Search for the cell housing the specified text and yield its (X, Y) center coordinate. 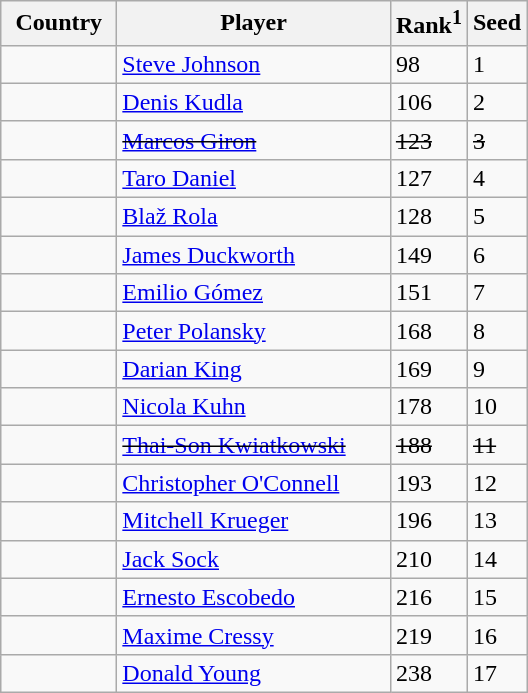
Donald Young (254, 673)
128 (428, 217)
216 (428, 597)
5 (496, 217)
Rank1 (428, 24)
Emilio Gómez (254, 293)
6 (496, 255)
Christopher O'Connell (254, 483)
Thai-Son Kwiatkowski (254, 445)
Blaž Rola (254, 217)
219 (428, 635)
178 (428, 407)
Maxime Cressy (254, 635)
Steve Johnson (254, 64)
4 (496, 178)
168 (428, 331)
2 (496, 102)
Nicola Kuhn (254, 407)
Seed (496, 24)
169 (428, 369)
3 (496, 140)
17 (496, 673)
Player (254, 24)
15 (496, 597)
210 (428, 559)
188 (428, 445)
Country (59, 24)
151 (428, 293)
10 (496, 407)
Jack Sock (254, 559)
7 (496, 293)
16 (496, 635)
1 (496, 64)
12 (496, 483)
123 (428, 140)
13 (496, 521)
James Duckworth (254, 255)
Ernesto Escobedo (254, 597)
149 (428, 255)
9 (496, 369)
106 (428, 102)
Taro Daniel (254, 178)
11 (496, 445)
Marcos Giron (254, 140)
196 (428, 521)
238 (428, 673)
Denis Kudla (254, 102)
Darian King (254, 369)
98 (428, 64)
127 (428, 178)
193 (428, 483)
Peter Polansky (254, 331)
14 (496, 559)
Mitchell Krueger (254, 521)
8 (496, 331)
